Capture the cell that displays the provided text and extract its [x, y] central coordinate. 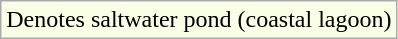
Denotes saltwater pond (coastal lagoon) [199, 20]
